Identify which cell holds the provided text, then report its (x, y) central coordinate. 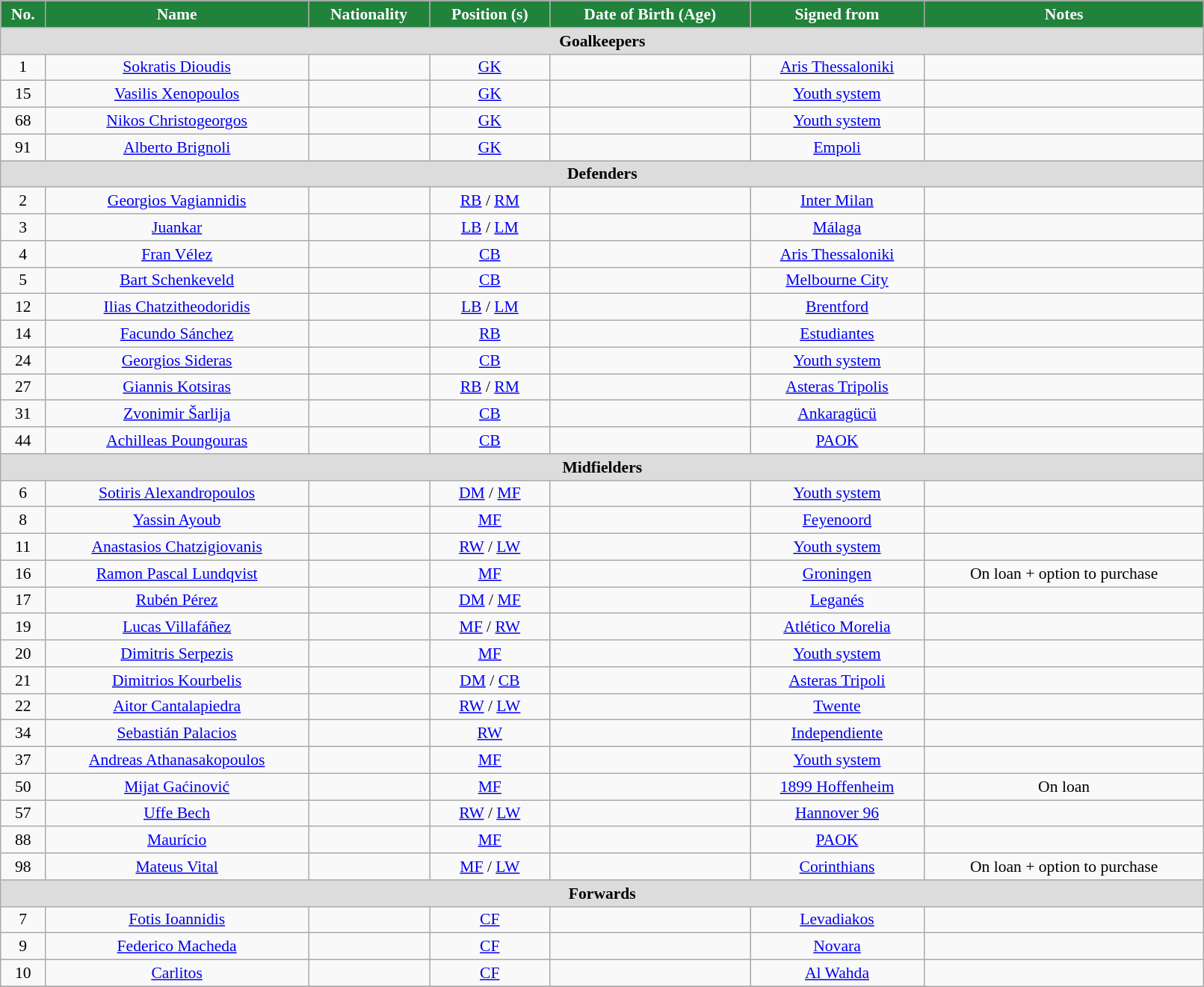
Ankaragücü (837, 414)
34 (23, 734)
Dimitris Serpezis (177, 654)
Inter Milan (837, 201)
Al Wahda (837, 974)
DM / CB (490, 680)
Lucas Villafáñez (177, 627)
Independiente (837, 734)
91 (23, 147)
Position (s) (490, 14)
Achilleas Poungouras (177, 440)
MF / RW (490, 627)
7 (23, 920)
Dimitrios Kourbelis (177, 680)
27 (23, 387)
21 (23, 680)
RB (490, 334)
Brentford (837, 307)
Asteras Tripolis (837, 387)
Fran Vélez (177, 254)
Nationality (369, 14)
Notes (1063, 14)
Estudiantes (837, 334)
12 (23, 307)
Juankar (177, 227)
Mateus Vital (177, 867)
1899 Hoffenheim (837, 787)
MF / LW (490, 867)
Asteras Tripoli (837, 680)
44 (23, 440)
5 (23, 280)
1 (23, 67)
57 (23, 814)
Federico Macheda (177, 947)
Signed from (837, 14)
Carlitos (177, 974)
14 (23, 334)
Vasilis Xenopoulos (177, 94)
Mijat Gaćinović (177, 787)
Feyenoord (837, 520)
Fotis Ioannidis (177, 920)
Sebastián Palacios (177, 734)
Alberto Brignoli (177, 147)
Ramon Pascal Lundqvist (177, 574)
2 (23, 201)
Corinthians (837, 867)
88 (23, 840)
Rubén Pérez (177, 600)
Nikos Christogeorgos (177, 121)
On loan (1063, 787)
RW (490, 734)
Maurício (177, 840)
Yassin Ayoub (177, 520)
Goalkeepers (602, 41)
Empoli (837, 147)
98 (23, 867)
17 (23, 600)
Zvonimir Šarlija (177, 414)
4 (23, 254)
Facundo Sánchez (177, 334)
Anastasios Chatzigiovanis (177, 547)
19 (23, 627)
Leganés (837, 600)
8 (23, 520)
Forwards (602, 894)
No. (23, 14)
Uffe Bech (177, 814)
Novara (837, 947)
68 (23, 121)
6 (23, 493)
20 (23, 654)
Groningen (837, 574)
Georgios Vagiannidis (177, 201)
15 (23, 94)
Melbourne City (837, 280)
Defenders (602, 174)
Twente (837, 707)
Date of Birth (Age) (650, 14)
10 (23, 974)
Levadiakos (837, 920)
16 (23, 574)
Atlético Morelia (837, 627)
31 (23, 414)
22 (23, 707)
Giannis Kotsiras (177, 387)
Andreas Athanasakopoulos (177, 760)
Name (177, 14)
Sokratis Dioudis (177, 67)
24 (23, 360)
Ilias Chatzitheodoridis (177, 307)
9 (23, 947)
Georgios Sideras (177, 360)
Aitor Cantalapiedra (177, 707)
11 (23, 547)
3 (23, 227)
50 (23, 787)
37 (23, 760)
Sotiris Alexandropoulos (177, 493)
Bart Schenkeveld (177, 280)
Hannover 96 (837, 814)
Málaga (837, 227)
Midfielders (602, 467)
